Identify which cell holds the provided text, then report its [x, y] central coordinate. 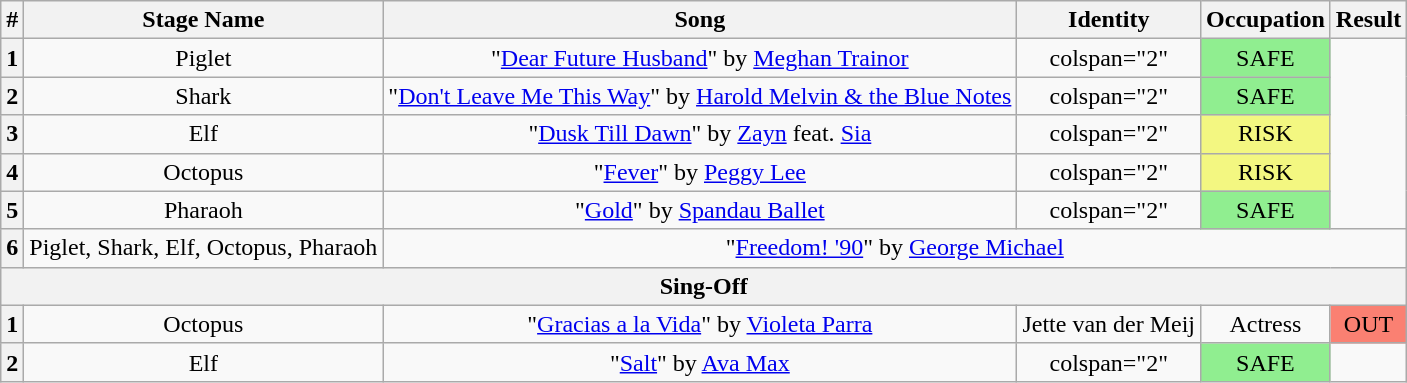
"Don't Leave Me This Way" by Harold Melvin & the Blue Notes [700, 96]
Shark [204, 96]
Occupation [1266, 20]
"Dusk Till Dawn" by Zayn feat. Sia [700, 134]
"Salt" by Ava Max [700, 362]
"Fever" by Peggy Lee [700, 172]
5 [12, 210]
6 [12, 248]
"Gracias a la Vida" by Violeta Parra [700, 324]
"Gold" by Spandau Ballet [700, 210]
Identity [1109, 20]
3 [12, 134]
Actress [1266, 324]
# [12, 20]
4 [12, 172]
Result [1368, 20]
Song [700, 20]
Piglet, Shark, Elf, Octopus, Pharaoh [204, 248]
"Dear Future Husband" by Meghan Trainor [700, 58]
Pharaoh [204, 210]
"Freedom! '90" by George Michael [895, 248]
Stage Name [204, 20]
Piglet [204, 58]
Sing-Off [704, 286]
Jette van der Meij [1109, 324]
OUT [1368, 324]
